Return the (x, y) coordinate for the center point of the cell that contains the specified text.  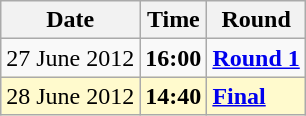
Time (174, 20)
Date (70, 20)
28 June 2012 (70, 96)
Round (256, 20)
Round 1 (256, 58)
27 June 2012 (70, 58)
Final (256, 96)
16:00 (174, 58)
14:40 (174, 96)
